Determine the (X, Y) coordinate at the center of the cell enclosing the given text.  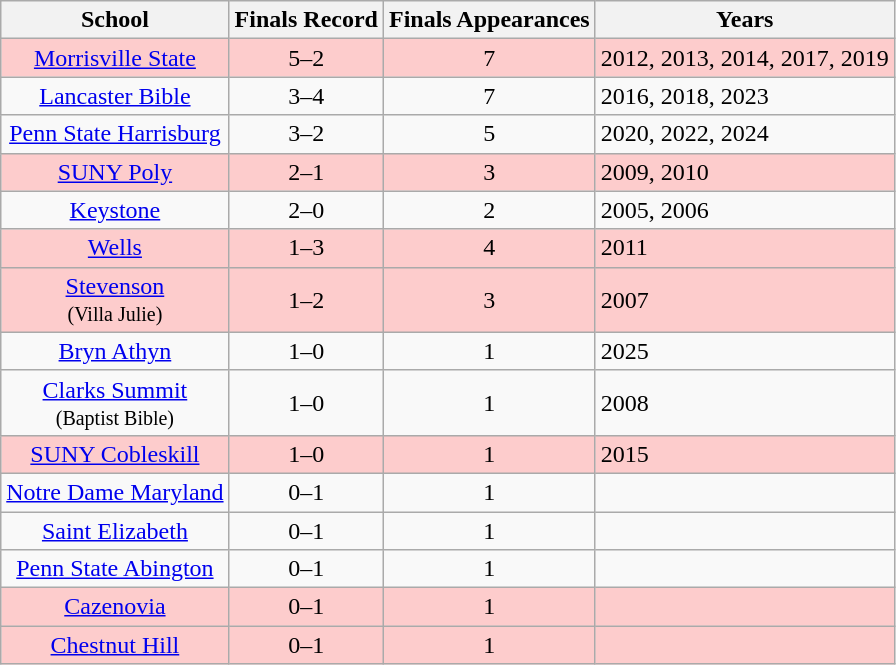
Bryn Athyn (115, 351)
Cazenovia (115, 607)
1–3 (306, 248)
2016, 2018, 2023 (744, 96)
2–1 (306, 172)
2–0 (306, 210)
1–2 (306, 300)
3–4 (306, 96)
Keystone (115, 210)
Penn State Harrisburg (115, 134)
2011 (744, 248)
2007 (744, 300)
2020, 2022, 2024 (744, 134)
Clarks Summit(Baptist Bible) (115, 402)
Morrisville State (115, 58)
5–2 (306, 58)
Wells (115, 248)
2025 (744, 351)
Saint Elizabeth (115, 531)
Lancaster Bible (115, 96)
Finals Appearances (489, 20)
5 (489, 134)
3–2 (306, 134)
2015 (744, 454)
2012, 2013, 2014, 2017, 2019 (744, 58)
SUNY Poly (115, 172)
2005, 2006 (744, 210)
Penn State Abington (115, 569)
2009, 2010 (744, 172)
Finals Record (306, 20)
School (115, 20)
Chestnut Hill (115, 645)
SUNY Cobleskill (115, 454)
Stevenson(Villa Julie) (115, 300)
2008 (744, 402)
4 (489, 248)
Notre Dame Maryland (115, 492)
Years (744, 20)
2 (489, 210)
